Determine the (x, y) coordinate at the center of the cell enclosing the given text.  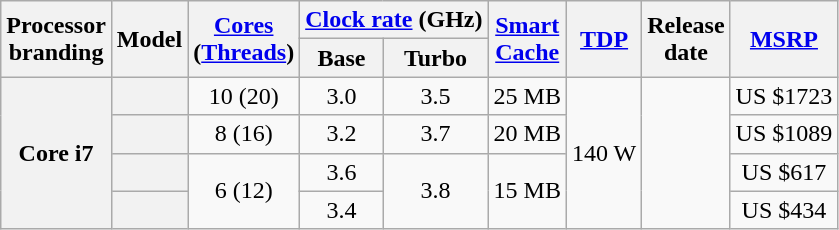
3.2 (342, 134)
3.0 (342, 96)
US $434 (784, 210)
MSRP (784, 39)
3.8 (436, 191)
TDP (604, 39)
Releasedate (686, 39)
10 (20) (244, 96)
US $1723 (784, 96)
Turbo (436, 58)
3.6 (342, 172)
3.7 (436, 134)
8 (16) (244, 134)
SmartCache (527, 39)
Model (149, 39)
Cores(Threads) (244, 39)
6 (12) (244, 191)
US $1089 (784, 134)
3.4 (342, 210)
140 W (604, 153)
Clock rate (GHz) (394, 20)
Core i7 (56, 153)
3.5 (436, 96)
US $617 (784, 172)
15 MB (527, 191)
20 MB (527, 134)
Base (342, 58)
Processorbranding (56, 39)
25 MB (527, 96)
